Scan for the cell matching the given text and deliver its (X, Y) coordinate at center. 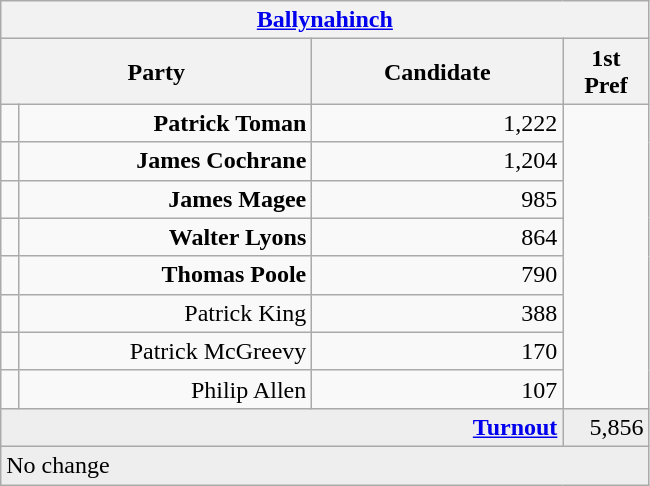
Philip Allen (165, 389)
1st Pref (606, 72)
5,856 (606, 427)
Patrick King (165, 313)
Turnout (282, 427)
790 (438, 275)
Patrick McGreevy (165, 351)
388 (438, 313)
No change (325, 465)
Ballynahinch (325, 20)
James Cochrane (165, 161)
Walter Lyons (165, 237)
1,222 (438, 123)
Party (156, 72)
Candidate (438, 72)
170 (438, 351)
James Magee (165, 199)
Patrick Toman (165, 123)
107 (438, 389)
985 (438, 199)
1,204 (438, 161)
Thomas Poole (165, 275)
864 (438, 237)
